Locate the cell with the specified text and output its [x, y] center coordinate. 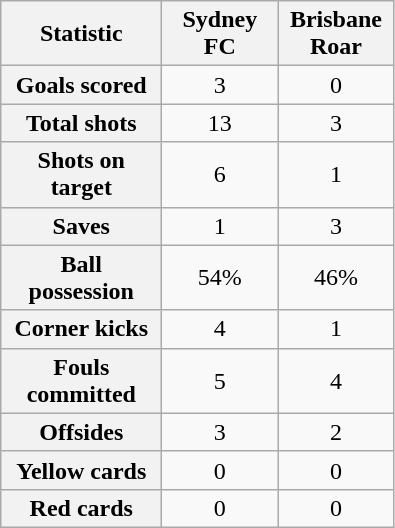
46% [336, 278]
13 [220, 123]
Saves [82, 226]
Sydney FC [220, 34]
Total shots [82, 123]
Offsides [82, 432]
Corner kicks [82, 329]
Ball possession [82, 278]
5 [220, 380]
Yellow cards [82, 470]
Statistic [82, 34]
2 [336, 432]
Goals scored [82, 85]
Red cards [82, 508]
6 [220, 174]
Brisbane Roar [336, 34]
Shots on target [82, 174]
54% [220, 278]
Fouls committed [82, 380]
